Return [X, Y] of the center of cell containing provided text 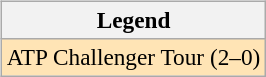
Legend [133, 20]
ATP Challenger Tour (2–0) [133, 57]
